From the cell containing the given text, extract its center point as [x, y] coordinate. 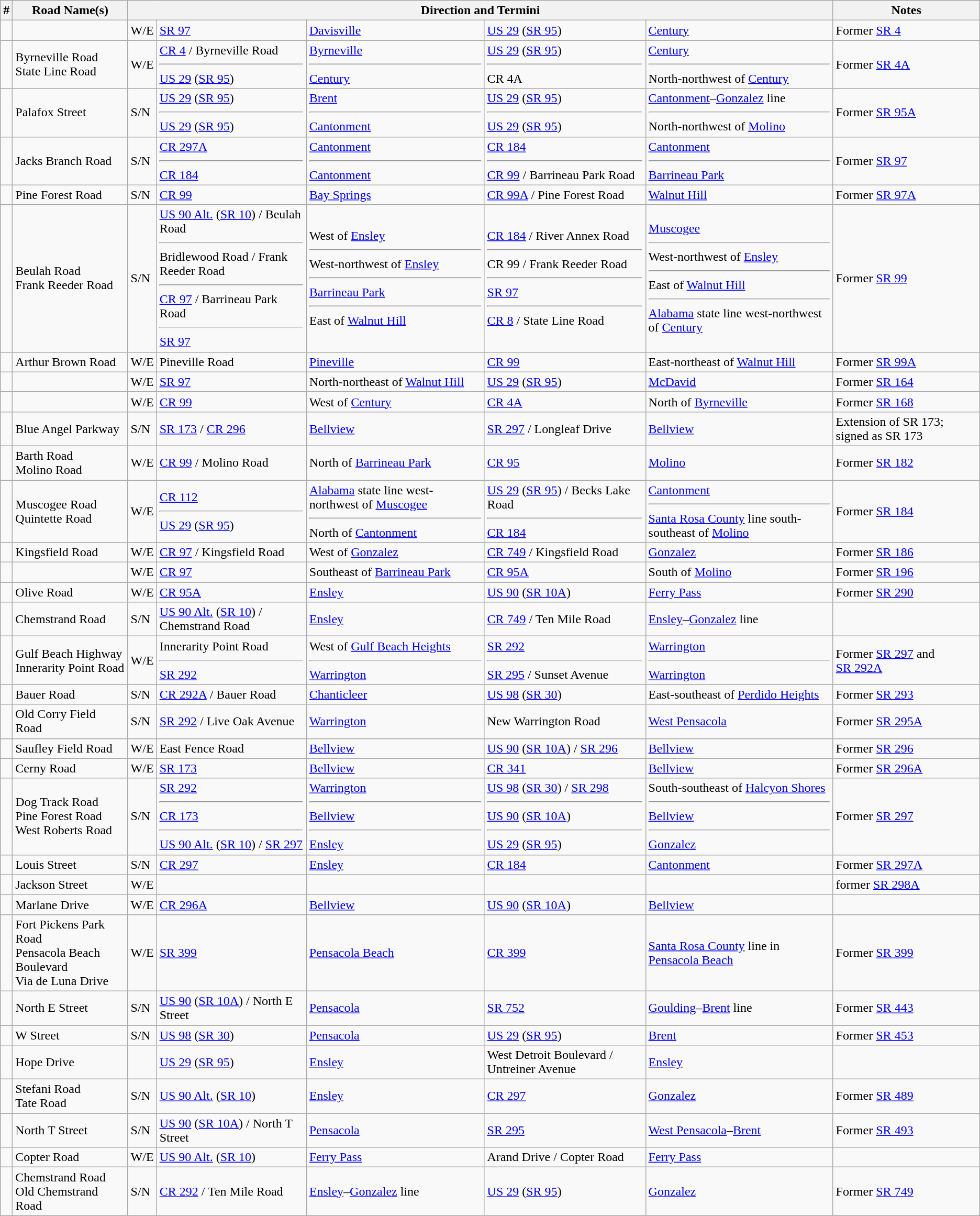
SR 399 [231, 953]
Extension of SR 173; signed as SR 173 [906, 428]
CantonmentSanta Rosa County line south-southeast of Molino [739, 511]
CantonmentBarrineau Park [739, 161]
Former SR 296A [906, 768]
North of Byrneville [739, 402]
US 90 Alt. (SR 10) / Chemstrand Road [231, 619]
US 29 (SR 95) / Becks Lake RoadCR 184 [565, 511]
Former SR 293 [906, 694]
Davisville [395, 30]
Former SR 4 [906, 30]
Copter Road [70, 1157]
Byrneville RoadState Line Road [70, 64]
CR 297ACR 184 [231, 161]
Cerny Road [70, 768]
Former SR 297 and SR 292A [906, 660]
CR 296A [231, 904]
US 90 (SR 10A) / North E Street [231, 1008]
Pineville [395, 362]
CR 97 / Kingsfield Road [231, 552]
CR 341 [565, 768]
Dog Track RoadPine Forest RoadWest Roberts Road [70, 816]
Former SR 4A [906, 64]
Brent [739, 1035]
CR 292 / Ten Mile Road [231, 1191]
South-southeast of Halcyon ShoresBellviewGonzalez [739, 816]
Stefani RoadTate Road [70, 1097]
Arand Drive / Copter Road [565, 1157]
Louis Street [70, 865]
Former SR 196 [906, 572]
Former SR 493 [906, 1130]
West Pensacola–Brent [739, 1130]
Cantonment–Gonzalez lineNorth-northwest of Molino [739, 113]
Pine Forest Road [70, 195]
East Fence Road [231, 748]
Marlane Drive [70, 904]
Goulding–Brent line [739, 1008]
Walnut Hill [739, 195]
Former SR 295A [906, 722]
US 90 (SR 10A) / SR 296 [565, 748]
SR 173 / CR 296 [231, 428]
Former SR 97 [906, 161]
Former SR 290 [906, 592]
Hope Drive [70, 1062]
Former SR 296 [906, 748]
CR 99A / Pine Forest Road [565, 195]
Bay Springs [395, 195]
Century [739, 30]
Warrington [395, 722]
Former SR 184 [906, 511]
North T Street [70, 1130]
MuscogeeWest-northwest of EnsleyEast of Walnut HillAlabama state line west-northwest of Century [739, 279]
Chanticleer [395, 694]
Former SR 297 [906, 816]
Former SR 749 [906, 1191]
SR 173 [231, 768]
Former SR 399 [906, 953]
W Street [70, 1035]
Innerarity Point RoadSR 292 [231, 660]
Former SR 182 [906, 463]
Molino [739, 463]
Olive Road [70, 592]
Bauer Road [70, 694]
North E Street [70, 1008]
CR 95 [565, 463]
Cantonment [739, 865]
West of Gonzalez [395, 552]
Former SR 186 [906, 552]
Fort Pickens Park RoadPensacola Beach BoulevardVia de Luna Drive [70, 953]
BrentCantonment [395, 113]
WarringtonWarrington [739, 660]
Former SR 97A [906, 195]
Saufley Field Road [70, 748]
Former SR 453 [906, 1035]
Former SR 95A [906, 113]
SR 292CR 173US 90 Alt. (SR 10) / SR 297 [231, 816]
Chemstrand Road [70, 619]
Santa Rosa County line in Pensacola Beach [739, 953]
# [6, 10]
CR 749 / Kingsfield Road [565, 552]
US 29 (SR 95)CR 4A [565, 64]
Former SR 99A [906, 362]
CR 4 / Byrneville RoadUS 29 (SR 95) [231, 64]
US 90 (SR 10A) / North T Street [231, 1130]
Former SR 297A [906, 865]
East-northeast of Walnut Hill [739, 362]
CR 112US 29 (SR 95) [231, 511]
US 90 Alt. (SR 10) / Beulah RoadBridlewood Road / Frank Reeder RoadCR 97 / Barrineau Park RoadSR 97 [231, 279]
Gulf Beach HighwayInnerarity Point Road [70, 660]
West of EnsleyWest-northwest of EnsleyBarrineau ParkEast of Walnut Hill [395, 279]
West Detroit Boulevard / Untreiner Avenue [565, 1062]
ByrnevilleCentury [395, 64]
Kingsfield Road [70, 552]
Direction and Termini [481, 10]
Alabama state line west-northwest of MuscogeeNorth of Cantonment [395, 511]
McDavid [739, 382]
Muscogee RoadQuintette Road [70, 511]
CR 399 [565, 953]
Chemstrand RoadOld Chemstrand Road [70, 1191]
Pineville Road [231, 362]
Beulah RoadFrank Reeder Road [70, 279]
South of Molino [739, 572]
Jackson Street [70, 885]
US 98 (SR 30) / SR 298US 90 (SR 10A)US 29 (SR 95) [565, 816]
East-southeast of Perdido Heights [739, 694]
CR 184 [565, 865]
Former SR 443 [906, 1008]
Notes [906, 10]
SR 297 / Longleaf Drive [565, 428]
New Warrington Road [565, 722]
West of Gulf Beach HeightsWarrington [395, 660]
North-northeast of Walnut Hill [395, 382]
SR 292 / Live Oak Avenue [231, 722]
CR 184CR 99 / Barrineau Park Road [565, 161]
CR 4A [565, 402]
Old Corry Field Road [70, 722]
CR 97 [231, 572]
Road Name(s) [70, 10]
Pensacola Beach [395, 953]
North of Barrineau Park [395, 463]
Former SR 164 [906, 382]
WarringtonBellviewEnsley [395, 816]
CR 99 / Molino Road [231, 463]
Former SR 99 [906, 279]
Palafox Street [70, 113]
CenturyNorth-northwest of Century [739, 64]
CR 292A / Bauer Road [231, 694]
SR 295 [565, 1130]
former SR 298A [906, 885]
Former SR 168 [906, 402]
Blue Angel Parkway [70, 428]
CR 749 / Ten Mile Road [565, 619]
Barth RoadMolino Road [70, 463]
Arthur Brown Road [70, 362]
CantonmentCantonment [395, 161]
West of Century [395, 402]
CR 184 / River Annex RoadCR 99 / Frank Reeder RoadSR 97CR 8 / State Line Road [565, 279]
Jacks Branch Road [70, 161]
West Pensacola [739, 722]
Southeast of Barrineau Park [395, 572]
SR 292SR 295 / Sunset Avenue [565, 660]
SR 752 [565, 1008]
Former SR 489 [906, 1097]
